Return the [X, Y] coordinate for the center point of the cell that contains the specified text.  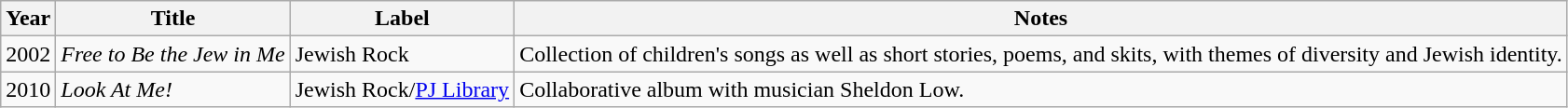
Title [173, 19]
2002 [28, 54]
Collection of children's songs as well as short stories, poems, and skits, with themes of diversity and Jewish identity. [1041, 54]
Year [28, 19]
Look At Me! [173, 89]
Label [402, 19]
Jewish Rock [402, 54]
Collaborative album with musician Sheldon Low. [1041, 89]
Notes [1041, 19]
2010 [28, 89]
Jewish Rock/PJ Library [402, 89]
Free to Be the Jew in Me [173, 54]
